From the cell containing the given text, extract its center point as (X, Y) coordinate. 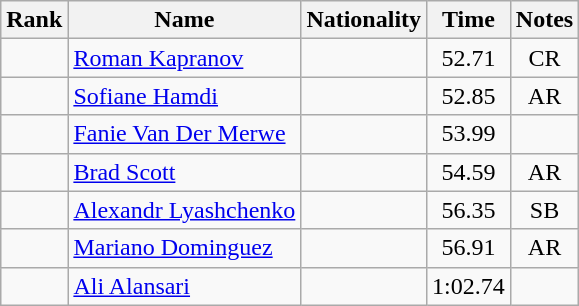
Mariano Dominguez (184, 248)
Nationality (364, 20)
Roman Kapranov (184, 58)
56.35 (469, 210)
Rank (34, 20)
Alexandr Lyashchenko (184, 210)
52.85 (469, 96)
Ali Alansari (184, 286)
Name (184, 20)
52.71 (469, 58)
CR (544, 58)
Fanie Van Der Merwe (184, 134)
56.91 (469, 248)
1:02.74 (469, 286)
54.59 (469, 172)
SB (544, 210)
Brad Scott (184, 172)
Time (469, 20)
Sofiane Hamdi (184, 96)
Notes (544, 20)
53.99 (469, 134)
